Return the (X, Y) coordinate for the center point of the cell that contains the specified text.  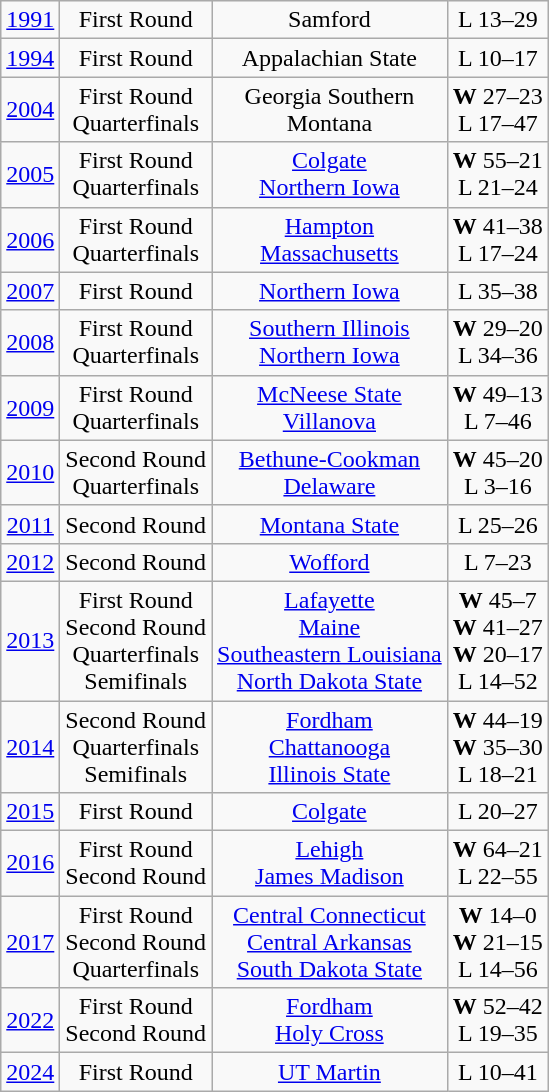
W 52–42L 19–35 (498, 1020)
Samford (330, 20)
2016 (30, 864)
W 55–21L 21–24 (498, 174)
Central ConnecticutCentral ArkansasSouth Dakota State (330, 942)
2004 (30, 110)
W 14–0W 21–15L 14–56 (498, 942)
2009 (30, 408)
2010 (30, 472)
HamptonMassachusetts (330, 240)
Northern Iowa (330, 291)
2013 (30, 640)
First RoundSecond RoundQuarterfinals (136, 942)
2014 (30, 746)
W 29–20L 34–36 (498, 342)
W 45–7W 41–27W 20–17L 14–52 (498, 640)
1994 (30, 58)
ColgateNorthern Iowa (330, 174)
UT Martin (330, 1072)
2007 (30, 291)
W 64–21L 22–55 (498, 864)
L 13–29 (498, 20)
2015 (30, 812)
McNeese StateVillanova (330, 408)
FordhamChattanoogaIllinois State (330, 746)
2017 (30, 942)
L 10–41 (498, 1072)
Montana State (330, 524)
W 41–38L 17–24 (498, 240)
L 35–38 (498, 291)
2012 (30, 562)
Wofford (330, 562)
W 45–20L 3–16 (498, 472)
W 49–13L 7–46 (498, 408)
W 44–19W 35–30L 18–21 (498, 746)
Second RoundQuarterfinals (136, 472)
First RoundSecond RoundQuarterfinalsSemifinals (136, 640)
W 27–23L 17–47 (498, 110)
FordhamHoly Cross (330, 1020)
LehighJames Madison (330, 864)
2011 (30, 524)
2024 (30, 1072)
Appalachian State (330, 58)
L 10–17 (498, 58)
LafayetteMaineSoutheastern LouisianaNorth Dakota State (330, 640)
2005 (30, 174)
Second RoundQuarterfinalsSemifinals (136, 746)
Colgate (330, 812)
L 25–26 (498, 524)
Southern IllinoisNorthern Iowa (330, 342)
2008 (30, 342)
L 7–23 (498, 562)
Bethune-CookmanDelaware (330, 472)
2006 (30, 240)
Georgia SouthernMontana (330, 110)
2022 (30, 1020)
1991 (30, 20)
L 20–27 (498, 812)
